Capture the cell that displays the provided text and extract its [X, Y] central coordinate. 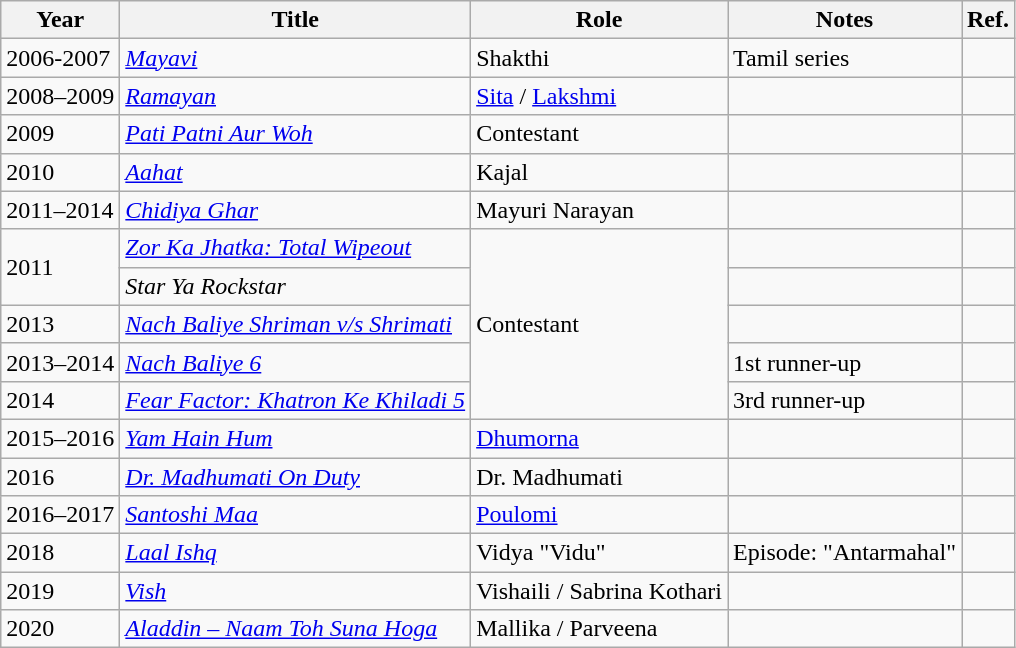
2013–2014 [60, 362]
2009 [60, 134]
Dr. Madhumati On Duty [296, 477]
Vidya "Vidu" [600, 553]
Kajal [600, 172]
Year [60, 20]
2011 [60, 267]
Poulomi [600, 515]
Notes [845, 20]
Santoshi Maa [296, 515]
Fear Factor: Khatron Ke Khiladi 5 [296, 400]
2018 [60, 553]
2014 [60, 400]
Ramayan [296, 96]
Nach Baliye Shriman v/s Shrimati [296, 324]
Mayavi [296, 58]
Star Ya Rockstar [296, 286]
Dhumorna [600, 438]
Ref. [988, 20]
2006-2007 [60, 58]
2016–2017 [60, 515]
2013 [60, 324]
Nach Baliye 6 [296, 362]
2019 [60, 591]
3rd runner-up [845, 400]
Mallika / Parveena [600, 629]
2008–2009 [60, 96]
Tamil series [845, 58]
Sita / Lakshmi [600, 96]
Episode: "Antarmahal" [845, 553]
2015–2016 [60, 438]
Yam Hain Hum [296, 438]
2016 [60, 477]
Vishaili / Sabrina Kothari [600, 591]
Aladdin – Naam Toh Suna Hoga [296, 629]
Shakthi [600, 58]
2020 [60, 629]
Dr. Madhumati [600, 477]
Mayuri Narayan [600, 210]
Aahat [296, 172]
Laal Ishq [296, 553]
Chidiya Ghar [296, 210]
2011–2014 [60, 210]
Title [296, 20]
Pati Patni Aur Woh [296, 134]
Role [600, 20]
Zor Ka Jhatka: Total Wipeout [296, 248]
2010 [60, 172]
1st runner-up [845, 362]
Vish [296, 591]
